Return [X, Y] of the center of cell containing provided text 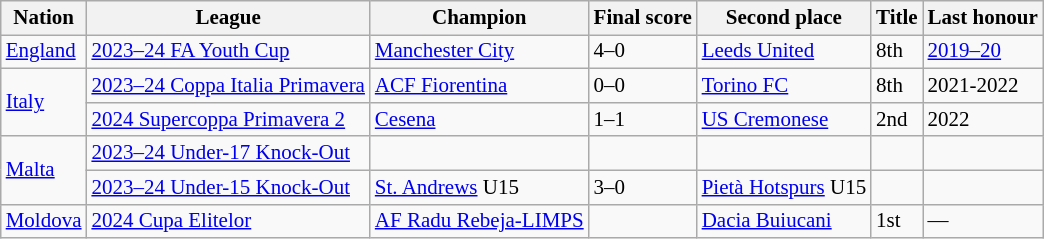
2023–24 Under-15 Knock-Out [228, 187]
Cesena [480, 119]
Champion [480, 18]
1st [897, 221]
League [228, 18]
ACF Fiorentina [480, 86]
2024 Supercoppa Primavera 2 [228, 119]
US Cremonese [784, 119]
2019–20 [983, 52]
England [44, 52]
Final score [643, 18]
Torino FC [784, 86]
2023–24 Under-17 Knock-Out [228, 153]
Leeds United [784, 52]
St. Andrews U15 [480, 187]
2021-2022 [983, 86]
Malta [44, 170]
Manchester City [480, 52]
AF Radu Rebeja-LIMPS [480, 221]
2nd [897, 119]
0–0 [643, 86]
2022 [983, 119]
Last honour [983, 18]
Moldova [44, 221]
— [983, 221]
Nation [44, 18]
1–1 [643, 119]
Dacia Buiucani [784, 221]
2024 Cupa Elitelor [228, 221]
2023–24 Coppa Italia Primavera [228, 86]
Title [897, 18]
Second place [784, 18]
Pietà Hotspurs U15 [784, 187]
3–0 [643, 187]
4–0 [643, 52]
2023–24 FA Youth Cup [228, 52]
Italy [44, 103]
